Detect which cell encompasses the target text, then output its (X, Y) center coordinate. 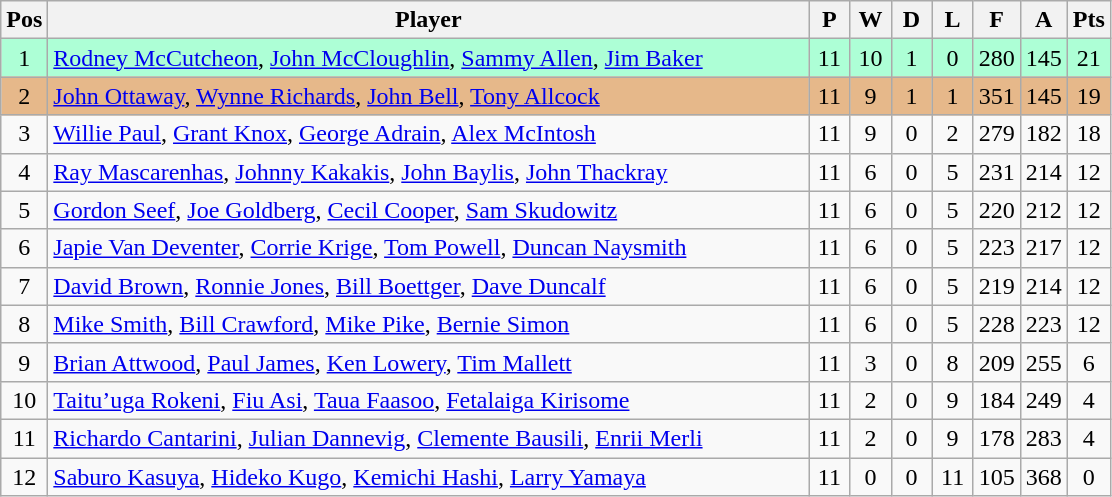
Mike Smith, Bill Crawford, Mike Pike, Bernie Simon (428, 324)
184 (996, 400)
Saburo Kasuya, Hideko Kugo, Kemichi Hashi, Larry Yamaya (428, 477)
228 (996, 324)
280 (996, 58)
Ray Mascarenhas, Johnny Kakakis, John Baylis, John Thackray (428, 172)
Richardo Cantarini, Julian Dannevig, Clemente Bausili, Enrii Merli (428, 438)
L (952, 20)
209 (996, 362)
105 (996, 477)
Brian Attwood, Paul James, Ken Lowery, Tim Mallett (428, 362)
Player (428, 20)
F (996, 20)
John Ottaway, Wynne Richards, John Bell, Tony Allcock (428, 96)
D (912, 20)
178 (996, 438)
Rodney McCutcheon, John McCloughlin, Sammy Allen, Jim Baker (428, 58)
Willie Paul, Grant Knox, George Adrain, Alex McIntosh (428, 134)
Pos (24, 20)
217 (1044, 248)
231 (996, 172)
351 (996, 96)
A (1044, 20)
220 (996, 210)
283 (1044, 438)
212 (1044, 210)
David Brown, Ronnie Jones, Bill Boettger, Dave Duncalf (428, 286)
21 (1088, 58)
Pts (1088, 20)
19 (1088, 96)
7 (24, 286)
Taitu’uga Rokeni, Fiu Asi, Taua Faasoo, Fetalaiga Kirisome (428, 400)
Gordon Seef, Joe Goldberg, Cecil Cooper, Sam Skudowitz (428, 210)
W (870, 20)
249 (1044, 400)
368 (1044, 477)
219 (996, 286)
279 (996, 134)
255 (1044, 362)
Japie Van Deventer, Corrie Krige, Tom Powell, Duncan Naysmith (428, 248)
182 (1044, 134)
P (830, 20)
18 (1088, 134)
